Capture the cell that displays the provided text and extract its (X, Y) central coordinate. 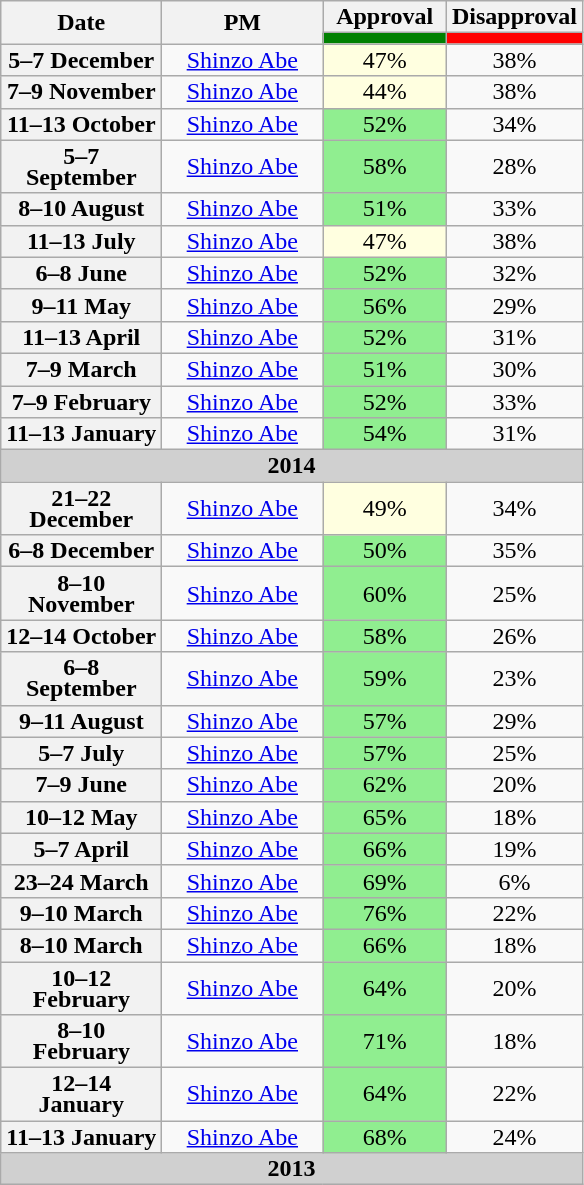
60% (385, 594)
7–9 November (82, 92)
21–22 December (82, 508)
76% (385, 913)
11–13 July (82, 241)
35% (514, 551)
9–11 May (82, 305)
56% (385, 305)
23–24 March (82, 881)
8–10 August (82, 209)
8–10 November (82, 594)
68% (385, 1137)
59% (385, 678)
9–10 March (82, 913)
Date (82, 22)
6–8 September (82, 678)
7–9 March (82, 369)
32% (514, 273)
5–7 September (82, 166)
28% (514, 166)
49% (385, 508)
2013 (292, 1169)
11–13 October (82, 124)
11–13 April (82, 337)
12–14 October (82, 636)
2014 (292, 466)
10–12 February (82, 988)
30% (514, 369)
6–8 December (82, 551)
54% (385, 434)
7–9 June (82, 785)
23% (514, 678)
69% (385, 881)
6% (514, 881)
7–9 February (82, 402)
5–7 December (82, 60)
PM (242, 22)
12–14 January (82, 1094)
8–10 March (82, 945)
5–7 July (82, 753)
5–7 April (82, 849)
9–11 August (82, 721)
Approval (385, 17)
50% (385, 551)
62% (385, 785)
65% (385, 817)
8–10 February (82, 1042)
Disapproval (514, 17)
10–12 May (82, 817)
19% (514, 849)
26% (514, 636)
6–8 June (82, 273)
44% (385, 92)
24% (514, 1137)
71% (385, 1042)
